Pinpoint the cell where the given text exists, returning its [X, Y] midpoint coordinate. 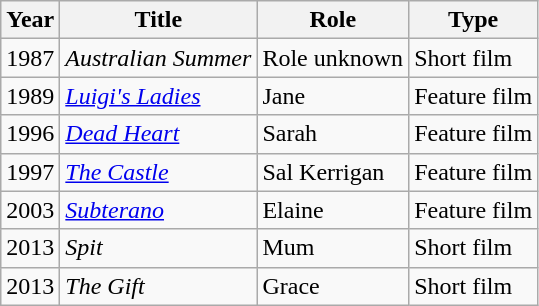
The Castle [158, 172]
Mum [333, 248]
Year [30, 20]
Role unknown [333, 58]
1987 [30, 58]
1996 [30, 134]
Sarah [333, 134]
Elaine [333, 210]
The Gift [158, 286]
2003 [30, 210]
Grace [333, 286]
Title [158, 20]
Spit [158, 248]
1989 [30, 96]
Jane [333, 96]
Type [474, 20]
Subterano [158, 210]
Luigi's Ladies [158, 96]
Australian Summer [158, 58]
Dead Heart [158, 134]
1997 [30, 172]
Sal Kerrigan [333, 172]
Role [333, 20]
